Determine the [x, y] coordinate at the center of the cell enclosing the given text.  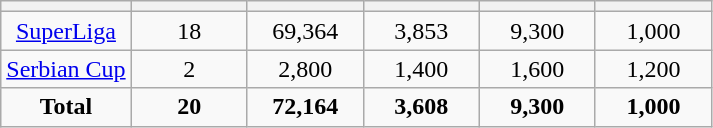
Total [66, 107]
2,800 [305, 69]
1,600 [537, 69]
1,200 [653, 69]
2 [189, 69]
72,164 [305, 107]
3,608 [421, 107]
Serbian Cup [66, 69]
1,400 [421, 69]
69,364 [305, 31]
20 [189, 107]
3,853 [421, 31]
SuperLiga [66, 31]
18 [189, 31]
